Search for the cell housing the specified text and yield its [X, Y] center coordinate. 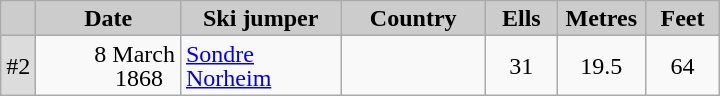
Metres [601, 18]
31 [521, 66]
Feet [682, 18]
#2 [18, 66]
Ells [521, 18]
8 March 1868 [108, 66]
Date [108, 18]
64 [682, 66]
Sondre Norheim [260, 66]
Ski jumper [260, 18]
Country [414, 18]
19.5 [601, 66]
